Locate the cell with the specified text and output its (X, Y) center coordinate. 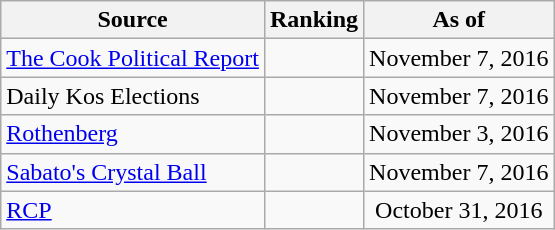
As of (459, 20)
Sabato's Crystal Ball (133, 172)
The Cook Political Report (133, 58)
Daily Kos Elections (133, 96)
October 31, 2016 (459, 210)
Rothenberg (133, 134)
Source (133, 20)
RCP (133, 210)
November 3, 2016 (459, 134)
Ranking (314, 20)
